Identify which cell holds the provided text, then report its (x, y) central coordinate. 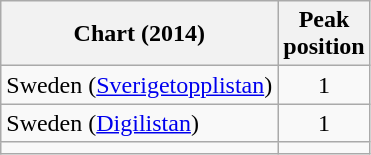
Sweden (Digilistan) (140, 123)
Chart (2014) (140, 34)
Sweden (Sverigetopplistan) (140, 85)
Peakposition (324, 34)
